Search for the cell housing the specified text and yield its [X, Y] center coordinate. 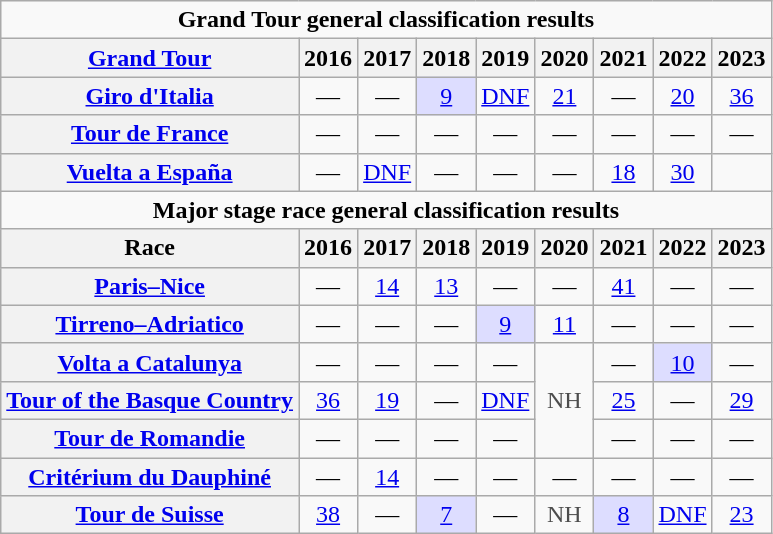
7 [446, 515]
13 [446, 286]
18 [624, 172]
23 [742, 515]
20 [682, 96]
Tour de France [150, 134]
Giro d'Italia [150, 96]
41 [624, 286]
21 [564, 96]
19 [388, 400]
38 [328, 515]
11 [564, 324]
Major stage race general classification results [386, 210]
29 [742, 400]
25 [624, 400]
Volta a Catalunya [150, 362]
Vuelta a España [150, 172]
Critérium du Dauphiné [150, 477]
Race [150, 248]
Grand Tour [150, 58]
8 [624, 515]
Tour de Romandie [150, 438]
Tour de Suisse [150, 515]
Tirreno–Adriatico [150, 324]
Grand Tour general classification results [386, 20]
Tour of the Basque Country [150, 400]
Paris–Nice [150, 286]
30 [682, 172]
10 [682, 362]
